Identify which cell holds the provided text, then report its (X, Y) central coordinate. 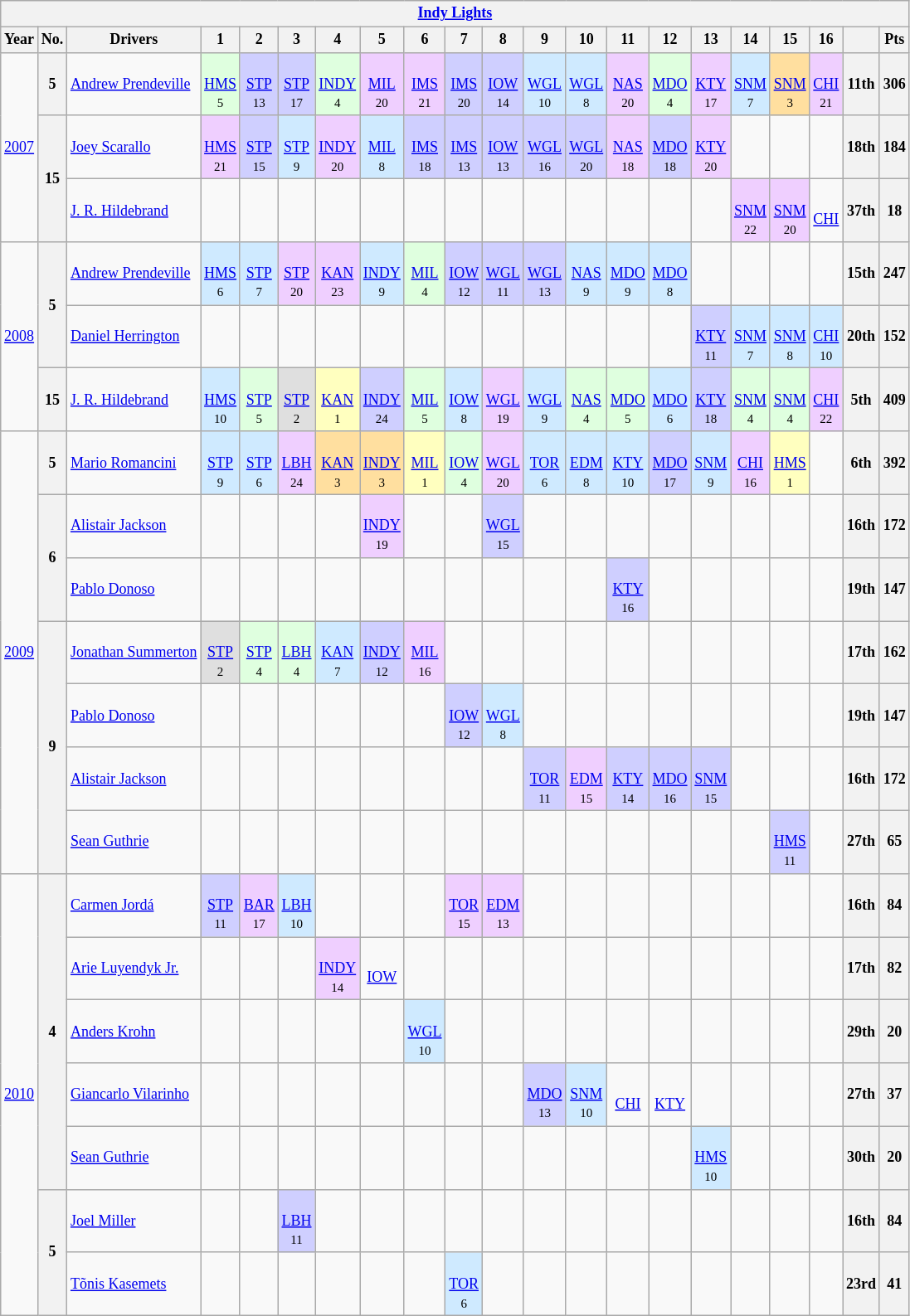
NAS4 (586, 400)
IMS 13 (465, 147)
2 (259, 40)
152 (894, 337)
13 (711, 40)
HMS 21 (221, 147)
Jonathan Summerton (134, 653)
STP 11 (221, 905)
392 (894, 463)
2008 (20, 337)
KTY11 (711, 337)
EDM8 (586, 463)
TOR15 (465, 905)
37th (861, 210)
30th (861, 1158)
10 (586, 40)
IOW14 (504, 84)
MIL8 (382, 147)
STP 5 (259, 400)
MDO17 (670, 463)
KTY20 (711, 147)
MIL1 (425, 463)
IMS 21 (425, 84)
WGL19 (504, 400)
Giancarlo Vilarinho (134, 1095)
WGL13 (544, 274)
184 (894, 147)
7 (465, 40)
INDY 9 (382, 274)
HMS 1 (790, 463)
41 (894, 1284)
SNM10 (586, 1095)
INDY 12 (382, 653)
3 (297, 40)
No. (51, 40)
NAS9 (586, 274)
HMS 6 (221, 274)
KTY18 (711, 400)
IOW4 (465, 463)
MIL20 (382, 84)
18 (894, 210)
MDO6 (670, 400)
STP 20 (297, 274)
KTY (670, 1095)
KTY14 (629, 779)
15th (861, 274)
KAN7 (338, 653)
Mario Romancini (134, 463)
MDO8 (670, 274)
SNM8 (790, 337)
LBH4 (297, 653)
MDO18 (670, 147)
1 (221, 40)
65 (894, 842)
CHI16 (751, 463)
SNM3 (790, 84)
Year (20, 40)
TOR11 (544, 779)
MIL16 (425, 653)
WGL9 (544, 400)
WGL15 (504, 526)
6th (861, 463)
IOW8 (465, 400)
STP 15 (259, 147)
IOW (382, 969)
EDM15 (586, 779)
CHI22 (826, 400)
MDO5 (629, 400)
Tõnis Kasemets (134, 1284)
CHI21 (826, 84)
NAS20 (629, 84)
23rd (861, 1284)
HMS 5 (221, 84)
12 (670, 40)
WGL11 (504, 274)
STP 6 (259, 463)
SNM9 (711, 463)
IOW13 (504, 147)
MDO9 (629, 274)
CHI10 (826, 337)
Daniel Herrington (134, 337)
IMS 20 (465, 84)
INDY 3 (382, 463)
18th (861, 147)
2007 (20, 148)
MDO13 (544, 1095)
INDY 14 (338, 969)
KAN 1 (338, 400)
STP 4 (259, 653)
KAN 23 (338, 274)
Indy Lights (455, 13)
INDY 4 (338, 84)
WGL16 (544, 147)
STP 7 (259, 274)
MDO4 (670, 84)
11th (861, 84)
MIL5 (425, 400)
29th (861, 1032)
5th (861, 400)
Joey Scarallo (134, 147)
Arie Luyendyk Jr. (134, 969)
11 (629, 40)
16 (826, 40)
KTY17 (711, 84)
8 (504, 40)
INDY 20 (338, 147)
KTY16 (629, 589)
BAR 17 (259, 905)
NAS18 (629, 147)
MDO16 (670, 779)
SNM20 (790, 210)
LBH10 (297, 905)
LBH24 (297, 463)
MIL4 (425, 274)
247 (894, 274)
SNM22 (751, 210)
Drivers (134, 40)
IMS 18 (425, 147)
STP 17 (297, 84)
82 (894, 969)
INDY 19 (382, 526)
Joel Miller (134, 1221)
20th (861, 337)
162 (894, 653)
409 (894, 400)
LBH11 (297, 1221)
306 (894, 84)
KAN3 (338, 463)
KTY10 (629, 463)
2010 (20, 1095)
37 (894, 1095)
Pts (894, 40)
2009 (20, 652)
HMS 11 (790, 842)
STP 13 (259, 84)
14 (751, 40)
EDM13 (504, 905)
SNM15 (711, 779)
Anders Krohn (134, 1032)
INDY 24 (382, 400)
Carmen Jordá (134, 905)
